Detect which cell encompasses the target text, then output its [x, y] center coordinate. 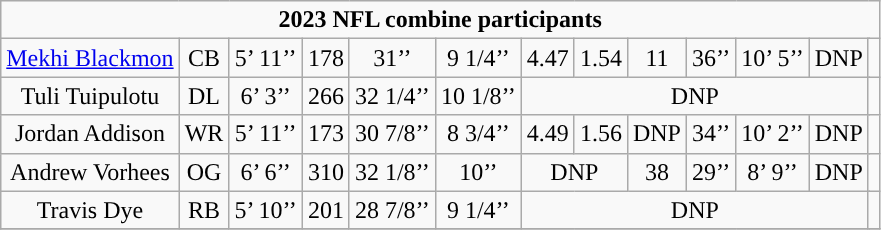
36’’ [712, 58]
WR [204, 134]
32 1/8’’ [392, 172]
32 1/4’’ [392, 96]
10’ 5’’ [772, 58]
DL [204, 96]
1.54 [600, 58]
Andrew Vorhees [90, 172]
Mekhi Blackmon [90, 58]
1.56 [600, 134]
178 [326, 58]
4.49 [548, 134]
10’’ [478, 172]
28 7/8’’ [392, 210]
10’ 2’’ [772, 134]
173 [326, 134]
201 [326, 210]
6’ 3’’ [266, 96]
31’’ [392, 58]
29’’ [712, 172]
4.47 [548, 58]
266 [326, 96]
5’ 10’’ [266, 210]
Travis Dye [90, 210]
8’ 9’’ [772, 172]
RB [204, 210]
OG [204, 172]
Tuli Tuipulotu [90, 96]
38 [656, 172]
310 [326, 172]
CB [204, 58]
Jordan Addison [90, 134]
34’’ [712, 134]
10 1/8’’ [478, 96]
8 3/4’’ [478, 134]
30 7/8’’ [392, 134]
2023 NFL combine participants [440, 20]
6’ 6’’ [266, 172]
11 [656, 58]
